From the cell containing the given text, extract its center point as [X, Y] coordinate. 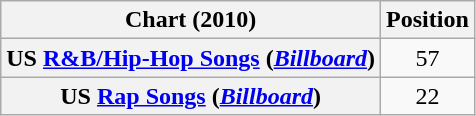
US R&B/Hip-Hop Songs (Billboard) [191, 58]
57 [428, 58]
Chart (2010) [191, 20]
Position [428, 20]
22 [428, 96]
US Rap Songs (Billboard) [191, 96]
